Pinpoint the cell where the given text exists, returning its (x, y) midpoint coordinate. 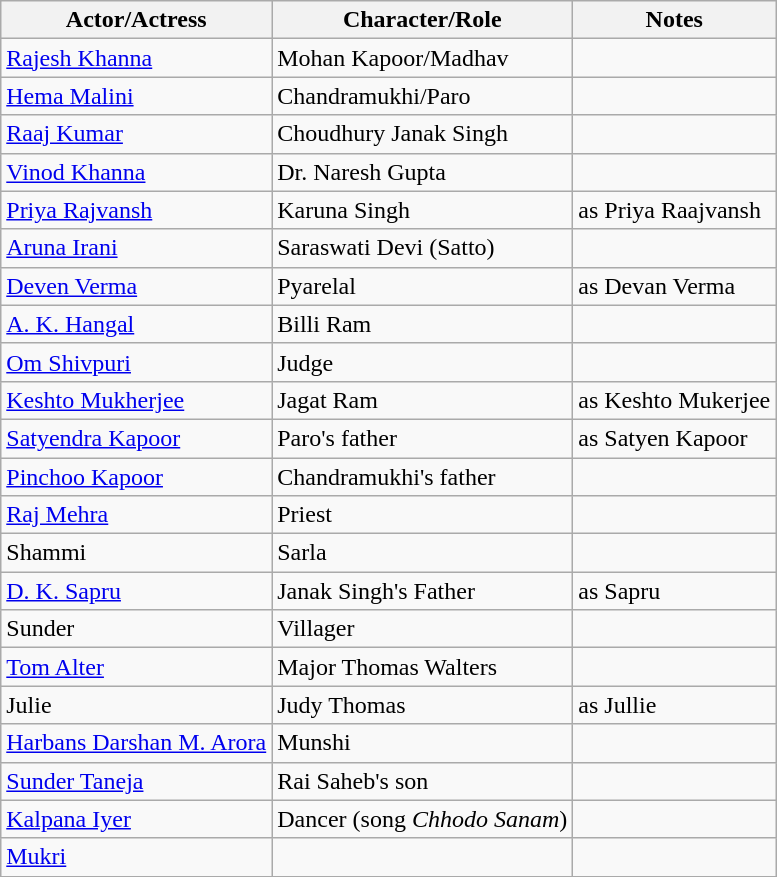
Choudhury Janak Singh (422, 134)
Keshto Mukherjee (136, 400)
Munshi (422, 743)
Dancer (song Chhodo Sanam) (422, 819)
Saraswati Devi (Satto) (422, 248)
Sunder Taneja (136, 781)
Satyendra Kapoor (136, 438)
as Keshto Mukerjee (674, 400)
Raj Mehra (136, 515)
Om Shivpuri (136, 362)
Hema Malini (136, 96)
Kalpana Iyer (136, 819)
Harbans Darshan M. Arora (136, 743)
Billi Ram (422, 324)
Rajesh Khanna (136, 58)
Priya Rajvansh (136, 210)
Actor/Actress (136, 20)
Chandramukhi's father (422, 477)
as Sapru (674, 591)
as Priya Raajvansh (674, 210)
Paro's father (422, 438)
Deven Verma (136, 286)
Shammi (136, 553)
Judy Thomas (422, 705)
as Devan Verma (674, 286)
Pyarelal (422, 286)
Mukri (136, 857)
as Satyen Kapoor (674, 438)
D. K. Sapru (136, 591)
A. K. Hangal (136, 324)
Julie (136, 705)
as Jullie (674, 705)
Sarla (422, 553)
Karuna Singh (422, 210)
Dr. Naresh Gupta (422, 172)
Jagat Ram (422, 400)
Pinchoo Kapoor (136, 477)
Character/Role (422, 20)
Major Thomas Walters (422, 667)
Vinod Khanna (136, 172)
Aruna Irani (136, 248)
Tom Alter (136, 667)
Janak Singh's Father (422, 591)
Priest (422, 515)
Judge (422, 362)
Rai Saheb's son (422, 781)
Sunder (136, 629)
Chandramukhi/Paro (422, 96)
Raaj Kumar (136, 134)
Notes (674, 20)
Mohan Kapoor/Madhav (422, 58)
Villager (422, 629)
